Return [x, y] of the center of cell containing provided text 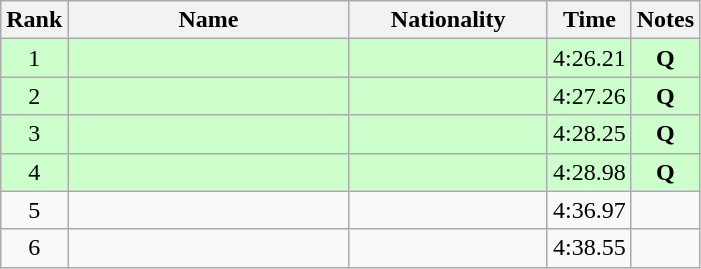
4:27.26 [589, 96]
Name [208, 20]
6 [34, 248]
4:36.97 [589, 210]
4:26.21 [589, 58]
Time [589, 20]
Rank [34, 20]
4:28.25 [589, 134]
1 [34, 58]
3 [34, 134]
Nationality [448, 20]
4:38.55 [589, 248]
4:28.98 [589, 172]
4 [34, 172]
2 [34, 96]
Notes [665, 20]
5 [34, 210]
